Capture the cell that displays the provided text and extract its [X, Y] central coordinate. 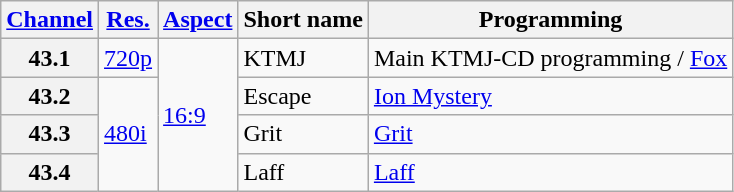
43.4 [50, 172]
KTMJ [303, 58]
Res. [128, 20]
Channel [50, 20]
Main KTMJ-CD programming / Fox [550, 58]
43.3 [50, 134]
480i [128, 134]
16:9 [198, 115]
43.2 [50, 96]
Programming [550, 20]
Aspect [198, 20]
43.1 [50, 58]
Ion Mystery [550, 96]
Escape [303, 96]
720p [128, 58]
Short name [303, 20]
